Output the [X, Y] coordinate of the center of the cell containing the given text.  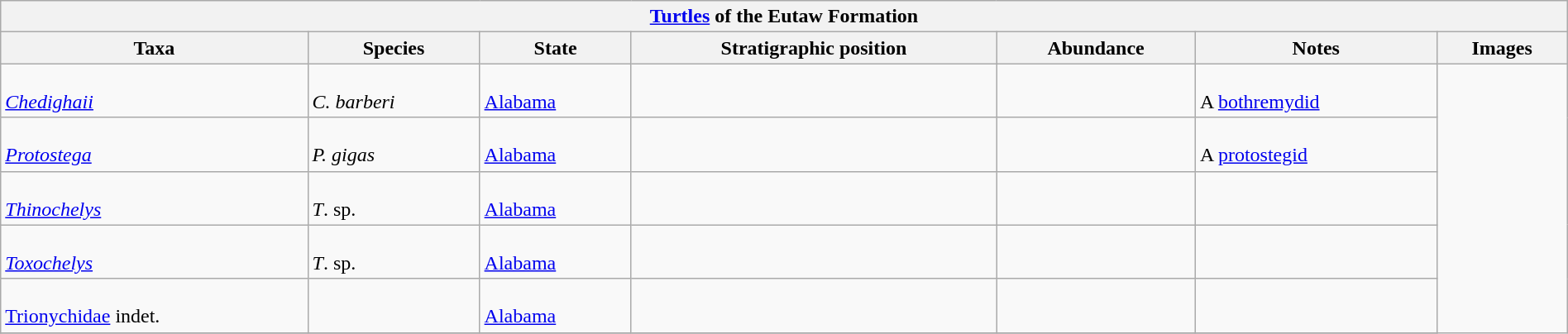
Protostega [154, 144]
Stratigraphic position [814, 48]
Taxa [154, 48]
P. gigas [394, 144]
Toxochelys [154, 251]
Turtles of the Eutaw Formation [784, 17]
A protostegid [1316, 144]
Notes [1316, 48]
A bothremydid [1316, 91]
State [556, 48]
Abundance [1097, 48]
Trionychidae indet. [154, 306]
C. barberi [394, 91]
Images [1502, 48]
Species [394, 48]
Chedighaii [154, 91]
Thinochelys [154, 198]
